Locate the cell with the specified text and output its [X, Y] center coordinate. 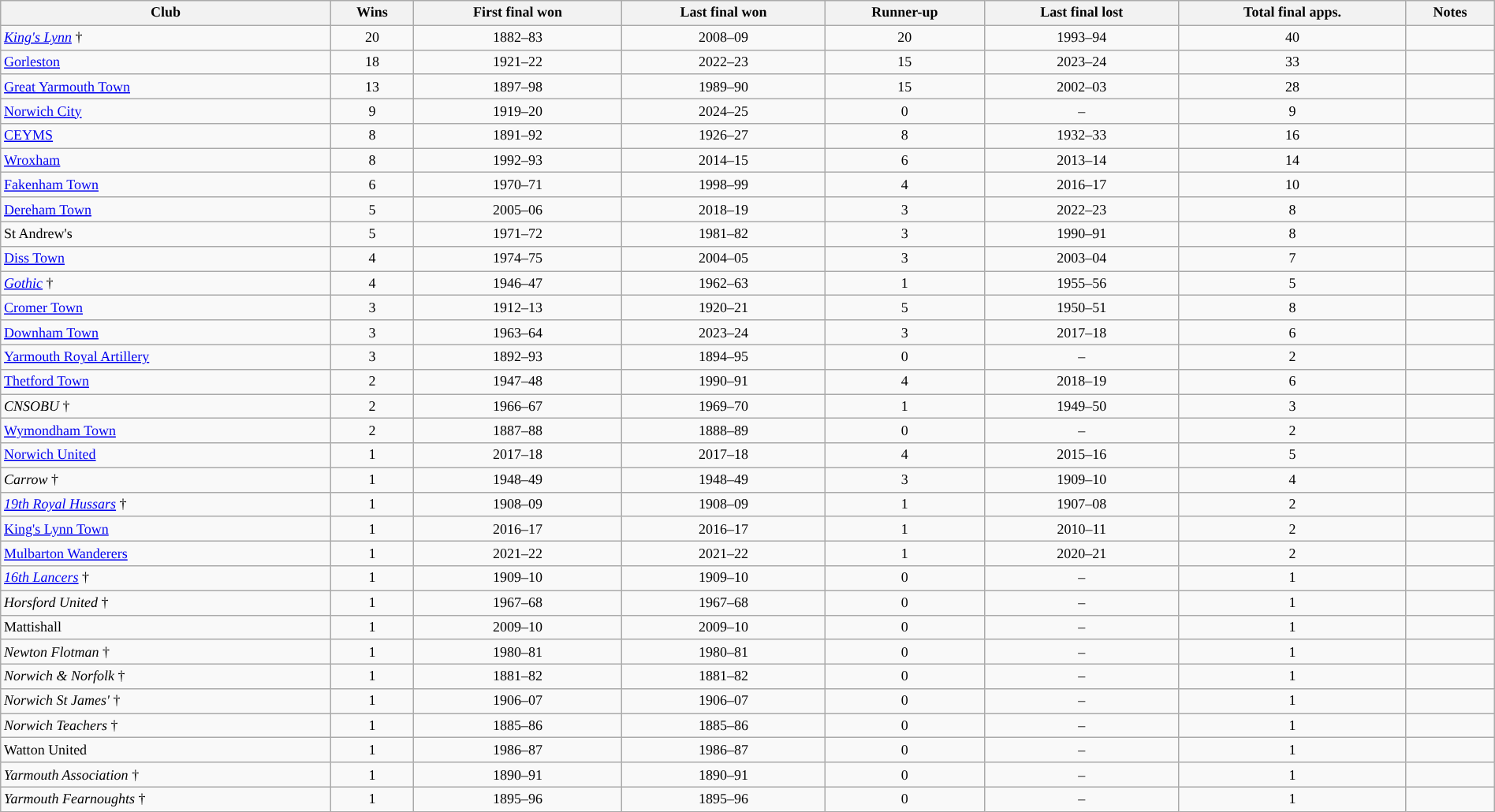
1947–48 [517, 382]
King's Lynn Town [166, 528]
Yarmouth Association † [166, 774]
Club [166, 13]
1946–47 [517, 284]
Yarmouth Royal Artillery [166, 356]
1950–51 [1082, 307]
1981–82 [724, 233]
Diss Town [166, 259]
First final won [517, 13]
1970–71 [517, 184]
Watton United [166, 751]
Wroxham [166, 161]
1969–70 [724, 407]
10 [1292, 184]
Norwich City [166, 110]
Norwich St James' † [166, 702]
1919–20 [517, 110]
Great Yarmouth Town [166, 87]
28 [1292, 87]
1897–98 [517, 87]
2013–14 [1082, 161]
19th Royal Hussars † [166, 505]
St Andrew's [166, 233]
Horsford United † [166, 602]
2002–03 [1082, 87]
16 [1292, 136]
Norwich & Norfolk † [166, 676]
Norwich Teachers † [166, 725]
2010–11 [1082, 528]
1932–33 [1082, 136]
40 [1292, 38]
Norwich United [166, 456]
Newton Flotman † [166, 651]
14 [1292, 161]
Gorleston [166, 61]
Last final won [724, 13]
2024–25 [724, 110]
1962–63 [724, 284]
Thetford Town [166, 382]
Notes [1450, 13]
1971–72 [517, 233]
Carrow † [166, 479]
CNSOBU † [166, 407]
16th Lancers † [166, 579]
1892–93 [517, 356]
Downham Town [166, 333]
Wins [372, 13]
Total final apps. [1292, 13]
1891–92 [517, 136]
1882–83 [517, 38]
1992–93 [517, 161]
18 [372, 61]
1887–88 [517, 430]
1912–13 [517, 307]
King's Lynn † [166, 38]
Cromer Town [166, 307]
Mulbarton Wanderers [166, 553]
1966–67 [517, 407]
CEYMS [166, 136]
1955–56 [1082, 284]
1963–64 [517, 333]
1921–22 [517, 61]
2014–15 [724, 161]
1907–08 [1082, 505]
Runner-up [904, 13]
33 [1292, 61]
Gothic † [166, 284]
1998–99 [724, 184]
2015–16 [1082, 456]
7 [1292, 259]
Mattishall [166, 628]
Dereham Town [166, 210]
2003–04 [1082, 259]
Last final lost [1082, 13]
2004–05 [724, 259]
13 [372, 87]
1989–90 [724, 87]
Yarmouth Fearnoughts † [166, 799]
2005–06 [517, 210]
Wymondham Town [166, 430]
1993–94 [1082, 38]
1920–21 [724, 307]
2020–21 [1082, 553]
1974–75 [517, 259]
1926–27 [724, 136]
1894–95 [724, 356]
Fakenham Town [166, 184]
1949–50 [1082, 407]
2008–09 [724, 38]
1888–89 [724, 430]
